Locate the cell with the specified text and output its (X, Y) center coordinate. 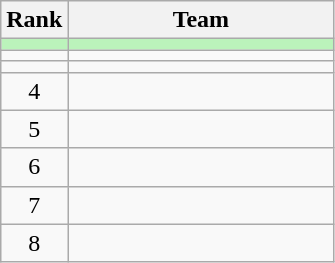
7 (34, 205)
Team (201, 20)
8 (34, 243)
6 (34, 167)
Rank (34, 20)
4 (34, 91)
5 (34, 129)
